Find where the given text appears and provide that cell's center as [X, Y] coordinate. 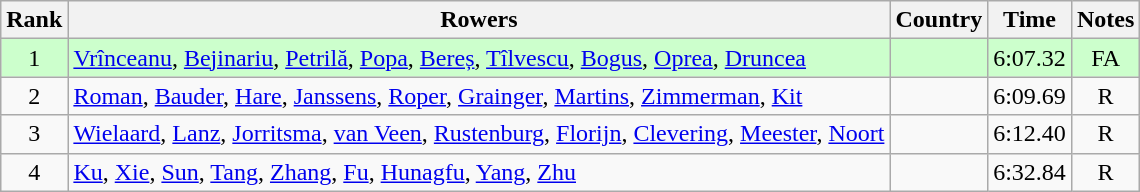
1 [34, 58]
FA [1105, 58]
2 [34, 96]
4 [34, 172]
6:07.32 [1030, 58]
3 [34, 134]
6:32.84 [1030, 172]
Time [1030, 20]
Country [939, 20]
6:12.40 [1030, 134]
Vrînceanu, Bejinariu, Petrilă, Popa, Bereș, Tîlvescu, Bogus, Oprea, Druncea [479, 58]
Ku, Xie, Sun, Tang, Zhang, Fu, Hunagfu, Yang, Zhu [479, 172]
Rowers [479, 20]
Wielaard, Lanz, Jorritsma, van Veen, Rustenburg, Florijn, Clevering, Meester, Noort [479, 134]
Rank [34, 20]
Roman, Bauder, Hare, Janssens, Roper, Grainger, Martins, Zimmerman, Kit [479, 96]
6:09.69 [1030, 96]
Notes [1105, 20]
